Detect which cell encompasses the target text, then output its [x, y] center coordinate. 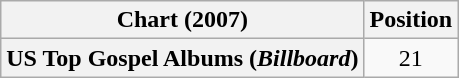
Chart (2007) [182, 20]
US Top Gospel Albums (Billboard) [182, 58]
Position [411, 20]
21 [411, 58]
